Identify which cell holds the provided text, then report its (X, Y) central coordinate. 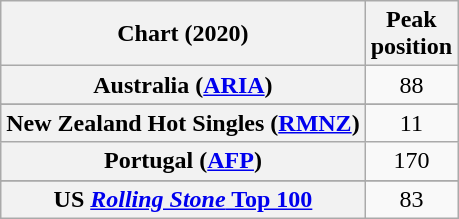
83 (411, 199)
New Zealand Hot Singles (RMNZ) (183, 123)
Portugal (AFP) (183, 161)
Chart (2020) (183, 34)
Australia (ARIA) (183, 85)
11 (411, 123)
US Rolling Stone Top 100 (183, 199)
170 (411, 161)
88 (411, 85)
Peakposition (411, 34)
